Locate the cell with the specified text and output its (x, y) center coordinate. 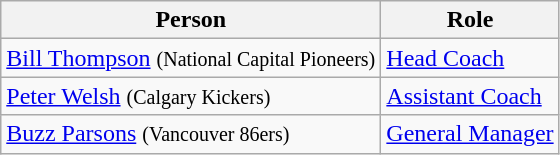
Head Coach (470, 58)
Peter Welsh (Calgary Kickers) (191, 96)
Buzz Parsons (Vancouver 86ers) (191, 134)
Assistant Coach (470, 96)
Role (470, 20)
General Manager (470, 134)
Person (191, 20)
Bill Thompson (National Capital Pioneers) (191, 58)
